Locate the cell with the specified text and output its [x, y] center coordinate. 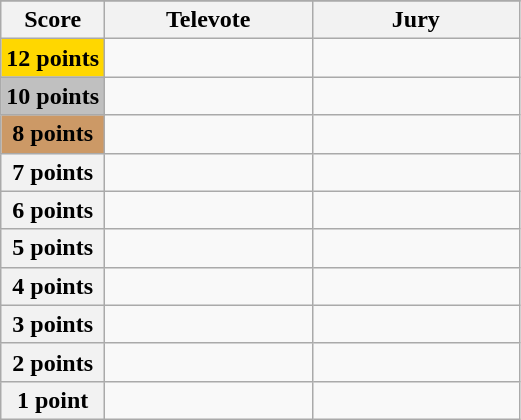
10 points [53, 96]
4 points [53, 286]
1 point [53, 400]
12 points [53, 58]
7 points [53, 172]
Televote [209, 20]
5 points [53, 248]
3 points [53, 324]
Jury [416, 20]
8 points [53, 134]
6 points [53, 210]
2 points [53, 362]
Score [53, 20]
